From the cell containing the given text, extract its center point as (X, Y) coordinate. 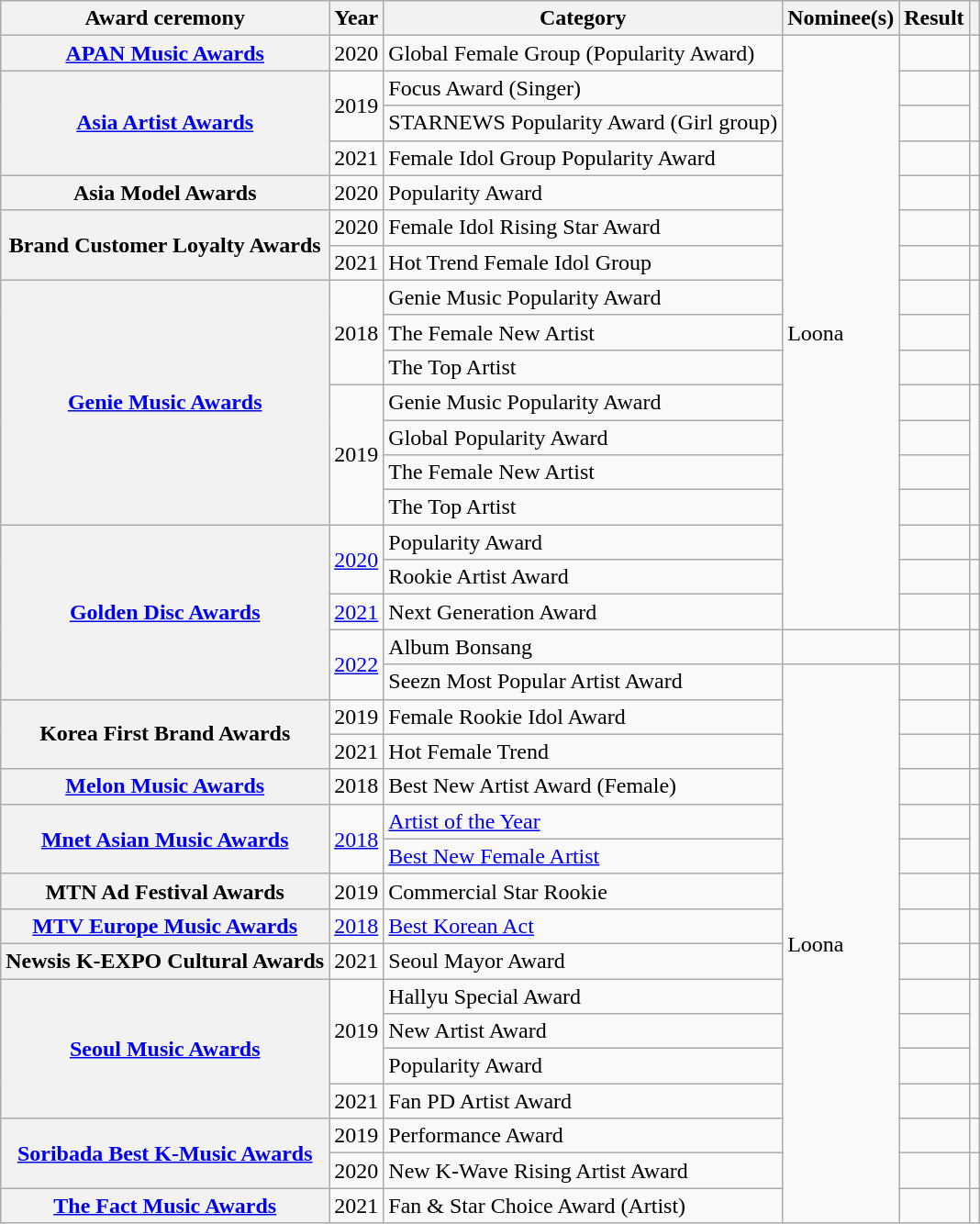
Genie Music Awards (165, 402)
New Artist Award (584, 1031)
MTN Ad Festival Awards (165, 891)
Next Generation Award (584, 612)
Hallyu Special Award (584, 996)
Korea First Brand Awards (165, 734)
APAN Music Awards (165, 53)
Artist of the Year (584, 821)
MTV Europe Music Awards (165, 926)
Brand Customer Loyalty Awards (165, 245)
Female Idol Group Popularity Award (584, 158)
Category (584, 18)
Best Korean Act (584, 926)
Seoul Music Awards (165, 1048)
New K-Wave Rising Artist Award (584, 1171)
Melon Music Awards (165, 786)
Album Bonsang (584, 647)
2022 (356, 664)
Seezn Most Popular Artist Award (584, 682)
Hot Trend Female Idol Group (584, 262)
Best New Artist Award (Female) (584, 786)
Female Rookie Idol Award (584, 717)
Nominee(s) (841, 18)
Global Female Group (Popularity Award) (584, 53)
Fan & Star Choice Award (Artist) (584, 1206)
Best New Female Artist (584, 856)
Result (934, 18)
STARNEWS Popularity Award (Girl group) (584, 123)
The Fact Music Awards (165, 1206)
Performance Award (584, 1136)
Asia Model Awards (165, 193)
Year (356, 18)
Focus Award (Singer) (584, 88)
Female Idol Rising Star Award (584, 228)
Commercial Star Rookie (584, 891)
Golden Disc Awards (165, 612)
Seoul Mayor Award (584, 961)
Rookie Artist Award (584, 577)
Soribada Best K-Music Awards (165, 1153)
Newsis K-EXPO Cultural Awards (165, 961)
Hot Female Trend (584, 751)
Asia Artist Awards (165, 123)
Mnet Asian Music Awards (165, 839)
Award ceremony (165, 18)
Global Popularity Award (584, 438)
Fan PD Artist Award (584, 1101)
